For the text-containing cell, return its midpoint in (X, Y) coordinate format. 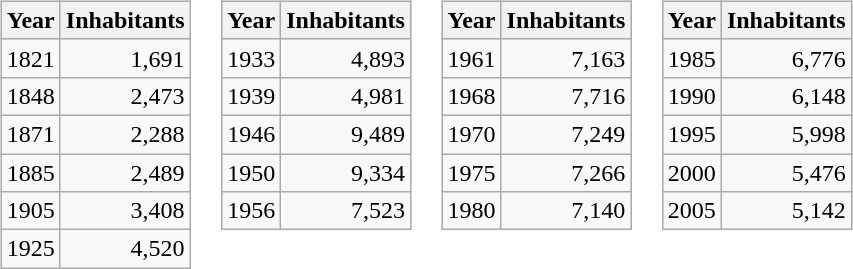
7,523 (346, 211)
9,334 (346, 173)
5,142 (786, 211)
2,288 (125, 134)
1990 (692, 96)
1975 (472, 173)
1939 (252, 96)
4,981 (346, 96)
1961 (472, 58)
1848 (30, 96)
1950 (252, 173)
1885 (30, 173)
6,148 (786, 96)
1,691 (125, 58)
2000 (692, 173)
1925 (30, 249)
1985 (692, 58)
1871 (30, 134)
1946 (252, 134)
9,489 (346, 134)
1933 (252, 58)
7,266 (566, 173)
6,776 (786, 58)
1821 (30, 58)
7,140 (566, 211)
1970 (472, 134)
4,893 (346, 58)
1995 (692, 134)
1956 (252, 211)
2005 (692, 211)
7,716 (566, 96)
5,476 (786, 173)
5,998 (786, 134)
7,249 (566, 134)
1968 (472, 96)
4,520 (125, 249)
2,489 (125, 173)
2,473 (125, 96)
1905 (30, 211)
3,408 (125, 211)
1980 (472, 211)
7,163 (566, 58)
